Capture the cell that displays the provided text and extract its [X, Y] central coordinate. 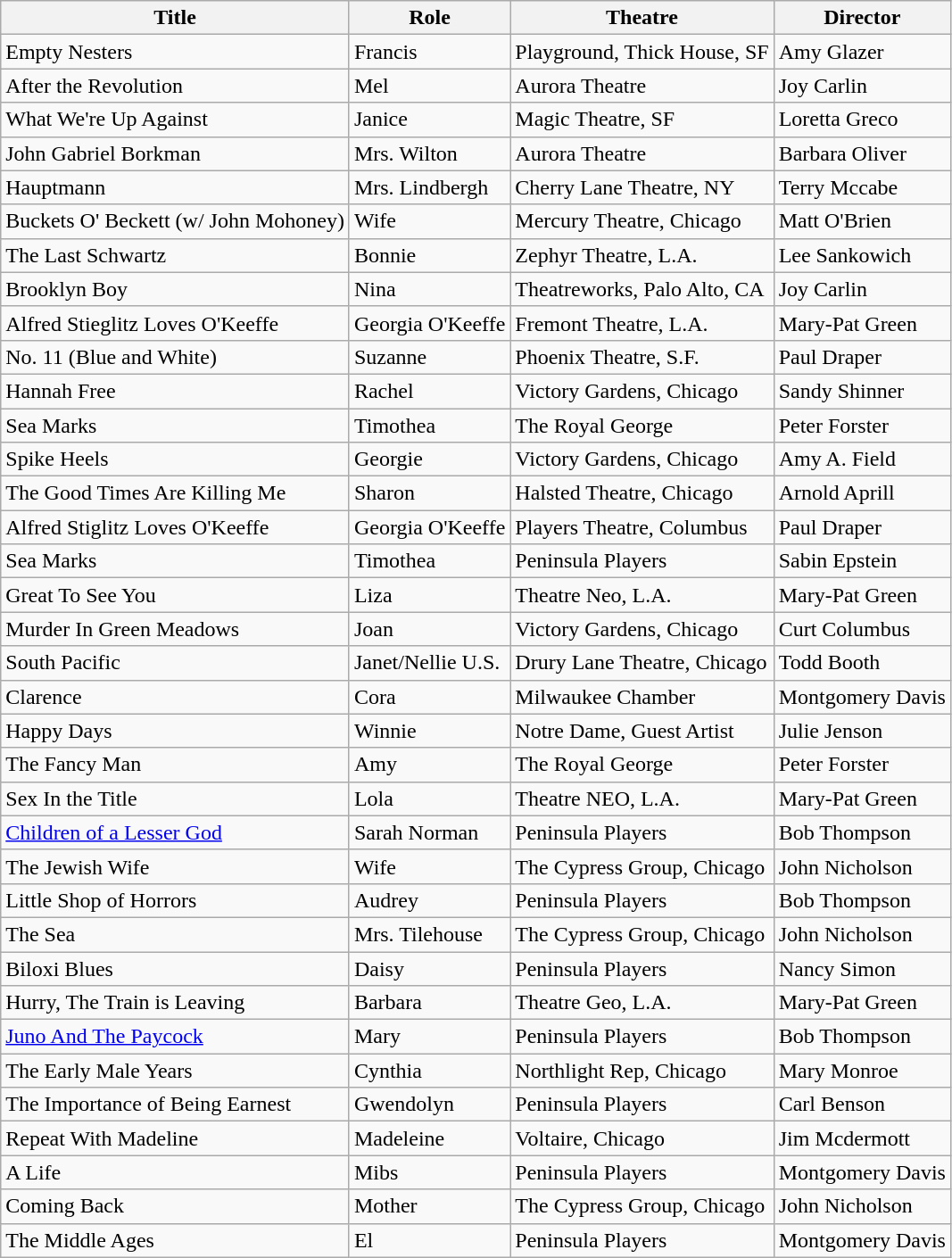
Curt Columbus [862, 629]
Notre Dame, Guest Artist [642, 731]
Coming Back [175, 1206]
Phoenix Theatre, S.F. [642, 357]
Suzanne [429, 357]
Empty Nesters [175, 52]
Mel [429, 86]
Mrs. Tilehouse [429, 934]
Carl Benson [862, 1105]
The Sea [175, 934]
Children of a Lesser God [175, 832]
Northlight Rep, Chicago [642, 1071]
Julie Jenson [862, 731]
Amy Glazer [862, 52]
Sharon [429, 493]
Jim Mcdermott [862, 1138]
Clarence [175, 697]
Nina [429, 289]
Barbara [429, 1003]
Janet/Nellie U.S. [429, 663]
A Life [175, 1172]
Georgie [429, 459]
Janice [429, 120]
The Fancy Man [175, 765]
Audrey [429, 900]
Loretta Greco [862, 120]
Role [429, 18]
Madeleine [429, 1138]
Winnie [429, 731]
Buckets O' Beckett (w/ John Mohoney) [175, 221]
Halsted Theatre, Chicago [642, 493]
Drury Lane Theatre, Chicago [642, 663]
Mrs. Wilton [429, 153]
Barbara Oliver [862, 153]
Liza [429, 595]
Theatre Neo, L.A. [642, 595]
Alfred Stieglitz Loves O'Keeffe [175, 323]
Matt O'Brien [862, 221]
Happy Days [175, 731]
El [429, 1240]
Little Shop of Horrors [175, 900]
Sarah Norman [429, 832]
Milwaukee Chamber [642, 697]
The Importance of Being Earnest [175, 1105]
Mary Monroe [862, 1071]
What We're Up Against [175, 120]
Bonnie [429, 255]
Theatre NEO, L.A. [642, 799]
Francis [429, 52]
Cora [429, 697]
Todd Booth [862, 663]
Mibs [429, 1172]
Juno And The Paycock [175, 1037]
Theatre [642, 18]
Terry Mccabe [862, 187]
Spike Heels [175, 459]
Sandy Shinner [862, 391]
Players Theatre, Columbus [642, 527]
Mrs. Lindbergh [429, 187]
The Early Male Years [175, 1071]
Rachel [429, 391]
Mother [429, 1206]
Arnold Aprill [862, 493]
Sex In the Title [175, 799]
Playground, Thick House, SF [642, 52]
Magic Theatre, SF [642, 120]
The Good Times Are Killing Me [175, 493]
The Last Schwartz [175, 255]
Hauptmann [175, 187]
Sabin Epstein [862, 561]
Amy [429, 765]
Zephyr Theatre, L.A. [642, 255]
Theatreworks, Palo Alto, CA [642, 289]
South Pacific [175, 663]
Cynthia [429, 1071]
Cherry Lane Theatre, NY [642, 187]
John Gabriel Borkman [175, 153]
Joan [429, 629]
Biloxi Blues [175, 968]
Great To See You [175, 595]
Fremont Theatre, L.A. [642, 323]
Nancy Simon [862, 968]
Lee Sankowich [862, 255]
Mercury Theatre, Chicago [642, 221]
Amy A. Field [862, 459]
Repeat With Madeline [175, 1138]
Alfred Stiglitz Loves O'Keeffe [175, 527]
Daisy [429, 968]
Hannah Free [175, 391]
Theatre Geo, L.A. [642, 1003]
Title [175, 18]
No. 11 (Blue and White) [175, 357]
Murder In Green Meadows [175, 629]
Mary [429, 1037]
The Jewish Wife [175, 866]
Lola [429, 799]
Director [862, 18]
Hurry, The Train is Leaving [175, 1003]
The Middle Ages [175, 1240]
Brooklyn Boy [175, 289]
After the Revolution [175, 86]
Voltaire, Chicago [642, 1138]
Gwendolyn [429, 1105]
